Provide the (X, Y) coordinate of the cell's center where the given text is located.  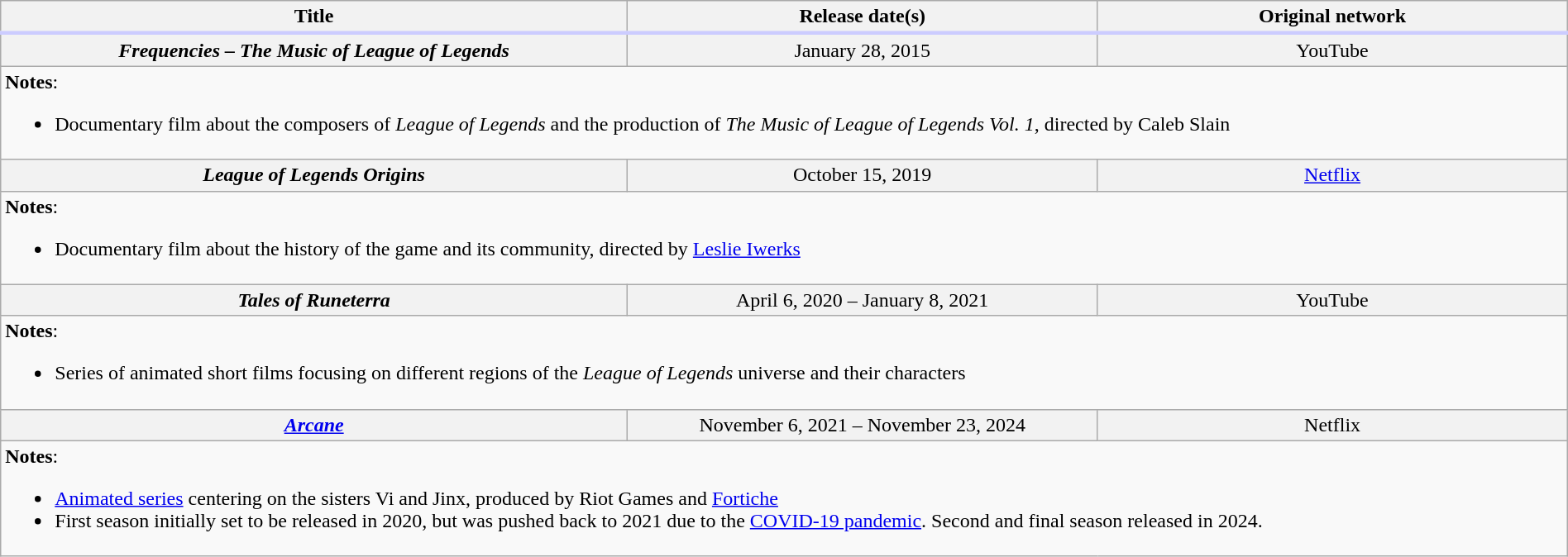
Arcane (314, 425)
Tales of Runeterra (314, 300)
April 6, 2020 – January 8, 2021 (863, 300)
League of Legends Origins (314, 175)
Notes:Documentary film about the history of the game and its community, directed by Leslie Iwerks (784, 238)
January 28, 2015 (863, 50)
Notes:Series of animated short films focusing on different regions of the League of Legends universe and their characters (784, 362)
Original network (1332, 17)
Frequencies – The Music of League of Legends (314, 50)
October 15, 2019 (863, 175)
Release date(s) (863, 17)
November 6, 2021 – November 23, 2024 (863, 425)
Title (314, 17)
Notes:Documentary film about the composers of League of Legends and the production of The Music of League of Legends Vol. 1, directed by Caleb Slain (784, 112)
